From the cell containing the given text, extract its center point as [x, y] coordinate. 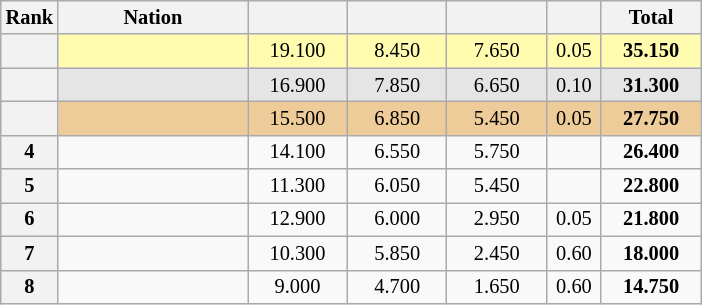
6 [30, 219]
8 [30, 287]
6.000 [397, 219]
0.10 [574, 85]
9.000 [298, 287]
7.850 [397, 85]
2.950 [497, 219]
18.000 [651, 253]
Nation [153, 17]
5.750 [497, 152]
1.650 [497, 287]
6.550 [397, 152]
19.100 [298, 51]
Total [651, 17]
21.800 [651, 219]
6.850 [397, 118]
6.650 [497, 85]
8.450 [397, 51]
5 [30, 186]
2.450 [497, 253]
35.150 [651, 51]
4 [30, 152]
16.900 [298, 85]
14.750 [651, 287]
31.300 [651, 85]
12.900 [298, 219]
27.750 [651, 118]
Rank [30, 17]
7.650 [497, 51]
14.100 [298, 152]
4.700 [397, 287]
6.050 [397, 186]
5.850 [397, 253]
22.800 [651, 186]
10.300 [298, 253]
11.300 [298, 186]
7 [30, 253]
26.400 [651, 152]
15.500 [298, 118]
